Output the (x, y) coordinate of the center of the cell containing the given text.  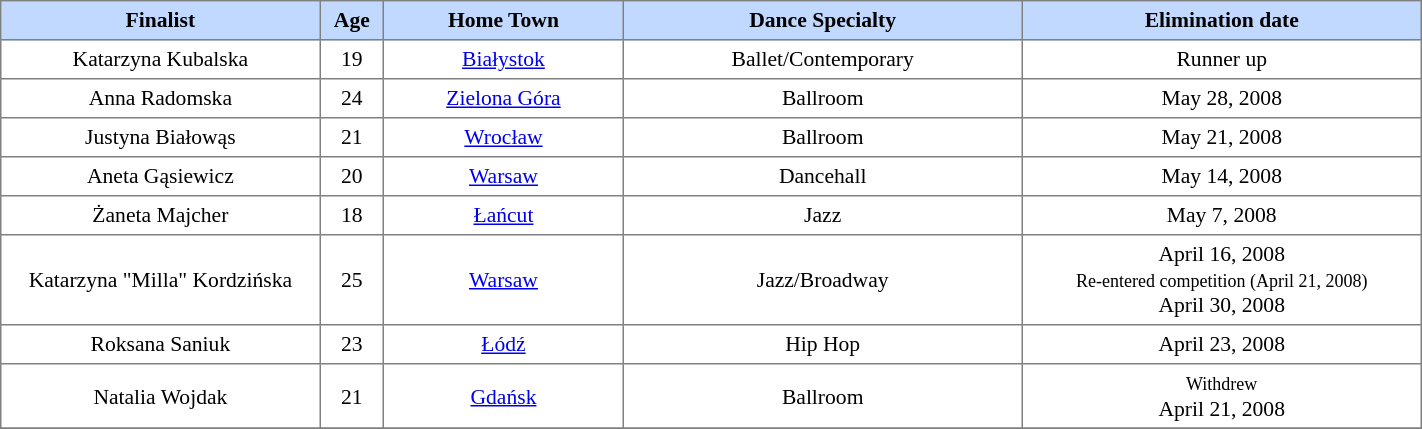
25 (352, 280)
Aneta Gąsiewicz (160, 176)
Łódź (504, 344)
May 14, 2008 (1222, 176)
Dance Specialty (822, 20)
Elimination date (1222, 20)
Katarzyna Kubalska (160, 60)
Zielona Góra (504, 98)
Jazz (822, 216)
April 16, 2008Re-entered competition (April 21, 2008) April 30, 2008 (1222, 280)
Jazz/Broadway (822, 280)
Łańcut (504, 216)
Ballet/Contemporary (822, 60)
Dancehall (822, 176)
Runner up (1222, 60)
WithdrewApril 21, 2008 (1222, 396)
May 21, 2008 (1222, 138)
Białystok (504, 60)
Age (352, 20)
19 (352, 60)
18 (352, 216)
April 23, 2008 (1222, 344)
Home Town (504, 20)
May 7, 2008 (1222, 216)
Natalia Wojdak (160, 396)
Anna Radomska (160, 98)
Katarzyna "Milla" Kordzińska (160, 280)
20 (352, 176)
Wrocław (504, 138)
23 (352, 344)
Roksana Saniuk (160, 344)
24 (352, 98)
Justyna Białowąs (160, 138)
May 28, 2008 (1222, 98)
Hip Hop (822, 344)
Finalist (160, 20)
Gdańsk (504, 396)
Żaneta Majcher (160, 216)
